Scan for the cell matching the given text and deliver its [X, Y] coordinate at center. 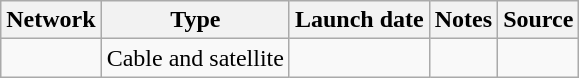
Type [195, 20]
Cable and satellite [195, 58]
Source [538, 20]
Notes [463, 20]
Network [51, 20]
Launch date [359, 20]
